For the text-containing cell, return its midpoint in [x, y] coordinate format. 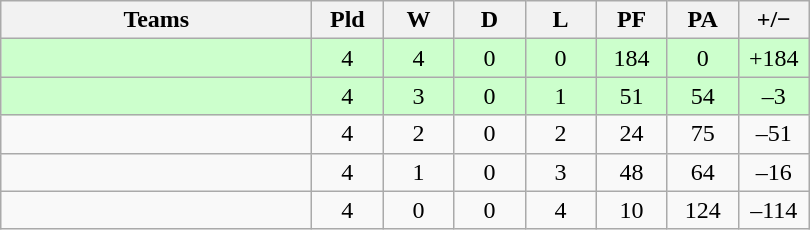
–3 [774, 96]
64 [702, 172]
51 [632, 96]
Pld [348, 20]
–16 [774, 172]
+184 [774, 58]
L [560, 20]
184 [632, 58]
48 [632, 172]
–51 [774, 134]
–114 [774, 210]
PA [702, 20]
D [490, 20]
75 [702, 134]
10 [632, 210]
54 [702, 96]
124 [702, 210]
PF [632, 20]
W [418, 20]
Teams [156, 20]
+/− [774, 20]
24 [632, 134]
